Identify which cell holds the provided text, then report its [x, y] central coordinate. 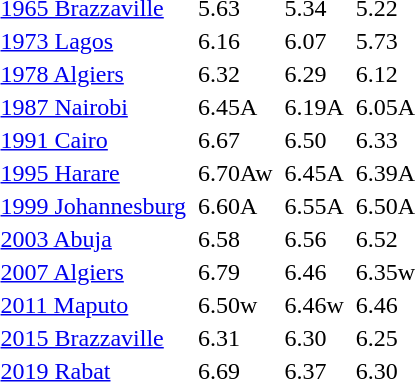
6.32 [236, 74]
6.16 [236, 41]
6.60A [236, 206]
6.67 [236, 140]
6.46 [314, 272]
6.07 [314, 41]
6.19A [314, 107]
6.55A [314, 206]
6.50 [314, 140]
6.58 [236, 239]
6.79 [236, 272]
6.30 [314, 338]
6.31 [236, 338]
6.50w [236, 305]
6.29 [314, 74]
6.46w [314, 305]
6.70Aw [236, 173]
6.56 [314, 239]
